Extract the (x, y) coordinate from the center of the cell holding the provided text.  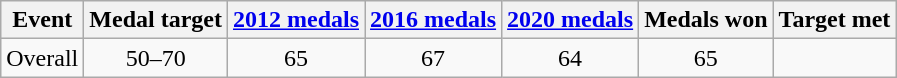
2016 medals (434, 20)
64 (570, 58)
2012 medals (296, 20)
Medal target (156, 20)
50–70 (156, 58)
Medals won (706, 20)
Target met (834, 20)
2020 medals (570, 20)
Event (42, 20)
67 (434, 58)
Overall (42, 58)
